From the cell containing the given text, extract its center point as [x, y] coordinate. 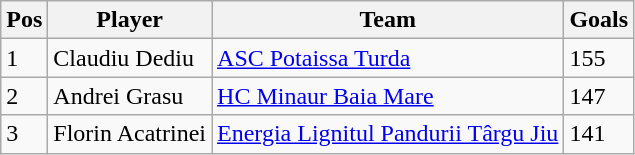
Player [130, 20]
Andrei Grasu [130, 96]
2 [24, 96]
155 [599, 58]
147 [599, 96]
Goals [599, 20]
ASC Potaissa Turda [388, 58]
1 [24, 58]
141 [599, 134]
3 [24, 134]
Team [388, 20]
HC Minaur Baia Mare [388, 96]
Energia Lignitul Pandurii Târgu Jiu [388, 134]
Pos [24, 20]
Claudiu Dediu [130, 58]
Florin Acatrinei [130, 134]
